Extract the [x, y] coordinate from the center of the cell holding the provided text.  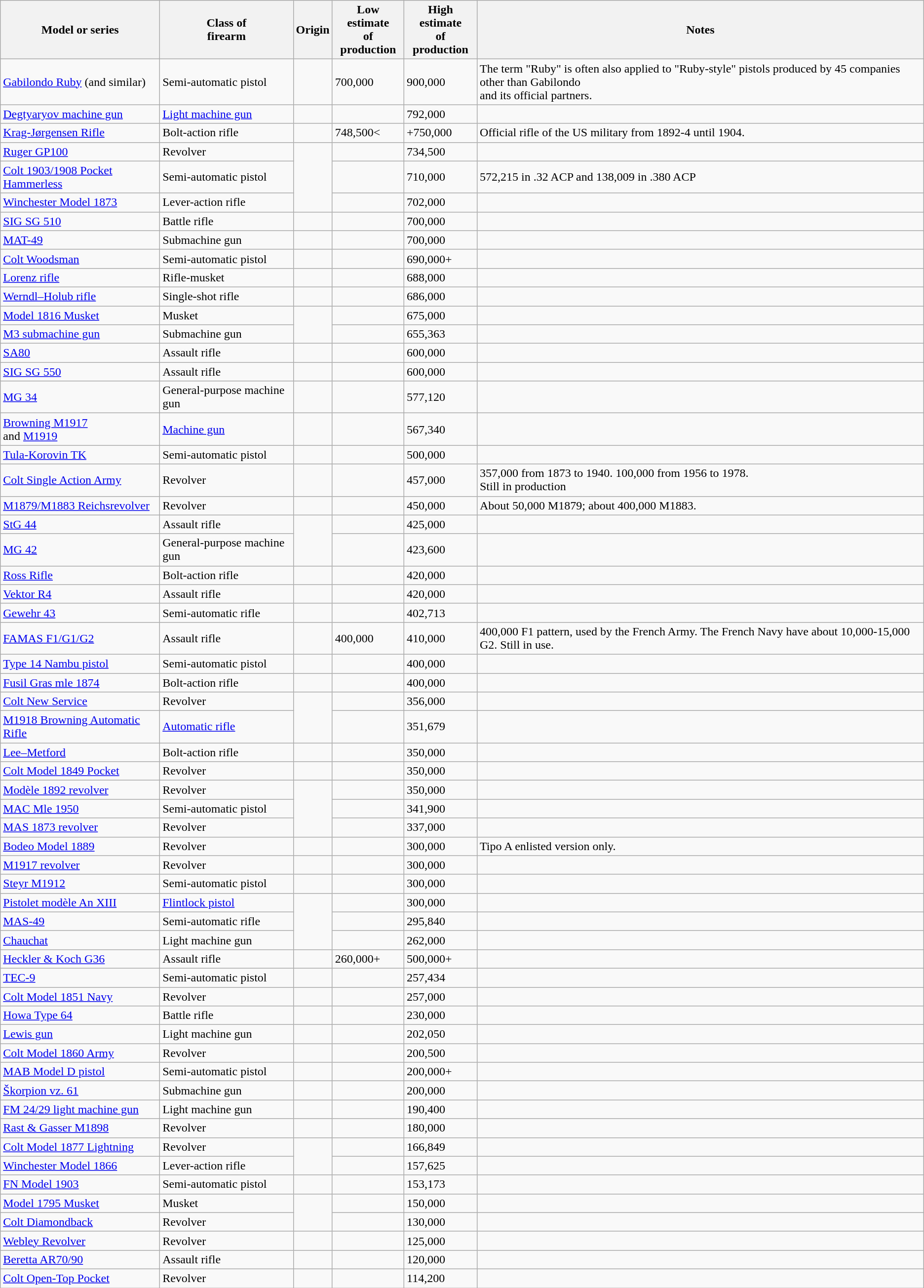
Rifle-musket [227, 277]
MG 34 [80, 397]
Low estimateof production [368, 30]
567,340 [441, 429]
Lee–Metford [80, 752]
Notes [700, 30]
130,000 [441, 1222]
Official rifle of the US military from 1892-4 until 1904. [700, 133]
Tula-Korovin TK [80, 455]
Steyr M1912 [80, 884]
180,000 [441, 1128]
FM 24/29 light machine gun [80, 1109]
710,000 [441, 177]
Chauchat [80, 940]
357,000 from 1873 to 1940. 100,000 from 1956 to 1978.Still in production [700, 480]
200,000+ [441, 1072]
Lorenz rifle [80, 277]
Colt Model 1877 Lightning [80, 1147]
450,000 [441, 506]
257,434 [441, 977]
295,840 [441, 921]
SIG SG 550 [80, 372]
Automatic rifle [227, 727]
Beretta AR70/90 [80, 1259]
SA80 [80, 353]
260,000+ [368, 959]
Pistolet modèle An XIII [80, 902]
Colt Diamondback [80, 1222]
257,000 [441, 997]
702,000 [441, 202]
M1918 Browning Automatic Rifle [80, 727]
341,900 [441, 809]
410,000 [441, 638]
500,000 [441, 455]
Rast & Gasser M1898 [80, 1128]
748,500< [368, 133]
SIG SG 510 [80, 221]
FN Model 1903 [80, 1184]
M1879/M1883 Reichsrevolver [80, 506]
Browning M1917and M1919 [80, 429]
Degtyaryov machine gun [80, 114]
Bodeo Model 1889 [80, 846]
166,849 [441, 1147]
MAT-49 [80, 240]
Colt 1903/1908 Pocket Hammerless [80, 177]
675,000 [441, 315]
655,363 [441, 334]
Krag-Jørgensen Rifle [80, 133]
M3 submachine gun [80, 334]
Model 1816 Musket [80, 315]
Lewis gun [80, 1034]
Modèle 1892 revolver [80, 790]
Model 1795 Musket [80, 1203]
The term "Ruby" is often also applied to "Ruby-style" pistols produced by 45 companies other than Gabilondoand its official partners. [700, 82]
+750,000 [441, 133]
202,050 [441, 1034]
153,173 [441, 1184]
Colt New Service [80, 702]
StG 44 [80, 524]
Fusil Gras mle 1874 [80, 683]
125,000 [441, 1241]
734,500 [441, 152]
150,000 [441, 1203]
Colt Model 1851 Navy [80, 997]
MAS 1873 revolver [80, 827]
425,000 [441, 524]
457,000 [441, 480]
Howa Type 64 [80, 1015]
Class offirearm [227, 30]
262,000 [441, 940]
230,000 [441, 1015]
High estimateof production [441, 30]
Ross Rifle [80, 575]
Colt Open-Top Pocket [80, 1278]
792,000 [441, 114]
688,000 [441, 277]
Flintlock pistol [227, 902]
500,000+ [441, 959]
TEC-9 [80, 977]
MG 42 [80, 550]
900,000 [441, 82]
402,713 [441, 613]
Colt Woodsman [80, 259]
572,215 in .32 ACP and 138,009 in .380 ACP [700, 177]
Machine gun [227, 429]
686,000 [441, 296]
200,000 [441, 1091]
157,625 [441, 1166]
MAB Model D pistol [80, 1072]
577,120 [441, 397]
400,000 F1 pattern, used by the French Army. The French Navy have about 10,000-15,000 G2. Still in use. [700, 638]
423,600 [441, 550]
114,200 [441, 1278]
190,400 [441, 1109]
690,000+ [441, 259]
Winchester Model 1866 [80, 1166]
Gewehr 43 [80, 613]
Gabilondo Ruby (and similar) [80, 82]
337,000 [441, 827]
Colt Single Action Army [80, 480]
356,000 [441, 702]
Model or series [80, 30]
M1917 revolver [80, 865]
Type 14 Nambu pistol [80, 664]
Heckler & Koch G36 [80, 959]
Ruger GP100 [80, 152]
Winchester Model 1873 [80, 202]
Webley Revolver [80, 1241]
120,000 [441, 1259]
Vektor R4 [80, 594]
Škorpion vz. 61 [80, 1091]
Single-shot rifle [227, 296]
351,679 [441, 727]
Werndl–Holub rifle [80, 296]
MAC Mle 1950 [80, 809]
Colt Model 1860 Army [80, 1053]
FAMAS F1/G1/G2 [80, 638]
200,500 [441, 1053]
MAS-49 [80, 921]
Origin [313, 30]
Colt Model 1849 Pocket [80, 771]
About 50,000 M1879; about 400,000 M1883. [700, 506]
Tipo A enlisted version only. [700, 846]
